Return the (x, y) coordinate for the center point of the cell that contains the specified text.  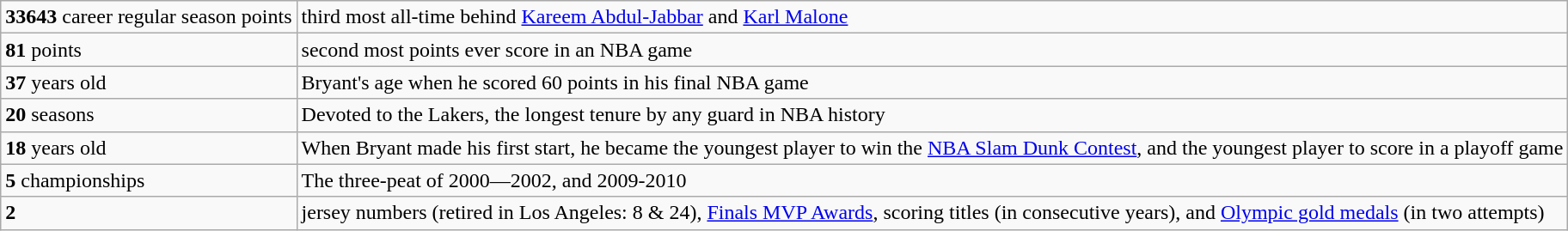
Bryant's age when he scored 60 points in his final NBA game (932, 82)
33643 career regular season points (149, 17)
The three-peat of 2000—2002, and 2009-2010 (932, 180)
jersey numbers (retired in Los Angeles: 8 & 24), Finals MVP Awards, scoring titles (in consecutive years), and Olympic gold medals (in two attempts) (932, 213)
37 years old (149, 82)
Devoted to the Lakers, the longest tenure by any guard in NBA history (932, 115)
second most points ever score in an NBA game (932, 50)
2 (149, 213)
18 years old (149, 148)
When Bryant made his first start, he became the youngest player to win the NBA Slam Dunk Contest, and the youngest player to score in a playoff game (932, 148)
20 seasons (149, 115)
81 points (149, 50)
5 championships (149, 180)
third most all-time behind Kareem Abdul-Jabbar and Karl Malone (932, 17)
